From the cell containing the given text, extract its center point as (x, y) coordinate. 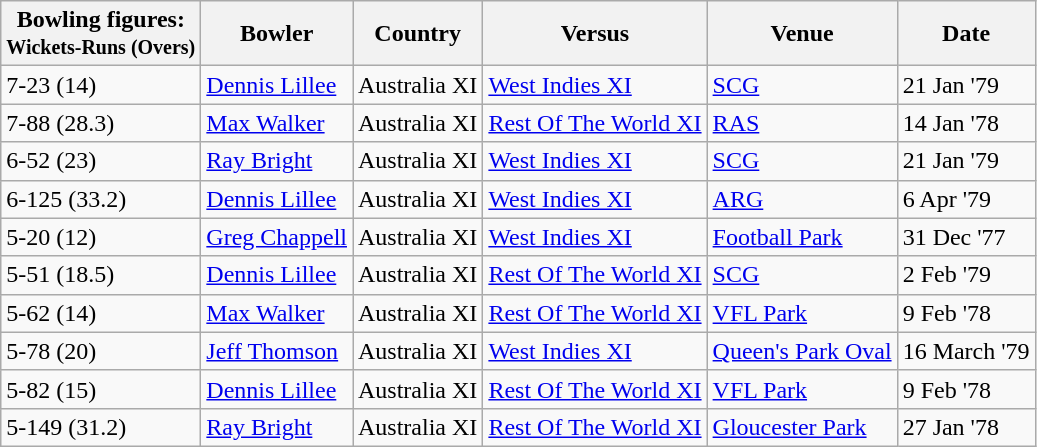
5-51 (18.5) (101, 275)
RAS (802, 123)
ARG (802, 199)
6-125 (33.2) (101, 199)
27 Jan '78 (966, 427)
5-20 (12) (101, 237)
6-52 (23) (101, 161)
6 Apr '79 (966, 199)
Venue (802, 34)
16 March '79 (966, 351)
2 Feb '79 (966, 275)
Country (417, 34)
Bowler (277, 34)
Date (966, 34)
Jeff Thomson (277, 351)
5-78 (20) (101, 351)
14 Jan '78 (966, 123)
Football Park (802, 237)
Bowling figures:Wickets-Runs (Overs) (101, 34)
Greg Chappell (277, 237)
Gloucester Park (802, 427)
7-88 (28.3) (101, 123)
5-62 (14) (101, 313)
Versus (595, 34)
31 Dec '77 (966, 237)
Queen's Park Oval (802, 351)
5-82 (15) (101, 389)
5-149 (31.2) (101, 427)
7-23 (14) (101, 85)
